Return (x, y) of the center of cell containing provided text 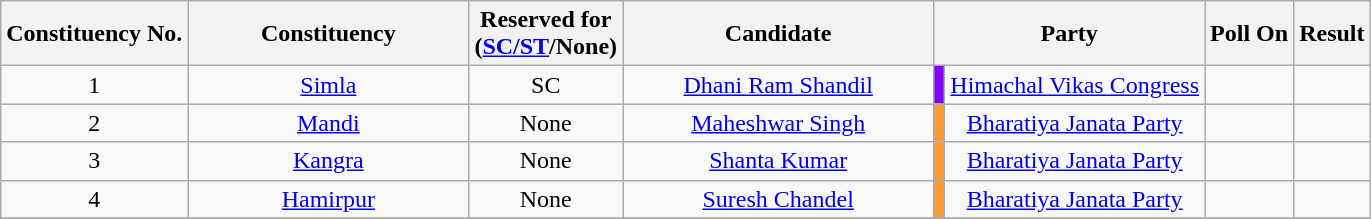
Maheshwar Singh (778, 123)
Result (1332, 34)
Party (1070, 34)
3 (94, 161)
Kangra (328, 161)
1 (94, 85)
Mandi (328, 123)
Shanta Kumar (778, 161)
Constituency (328, 34)
Constituency No. (94, 34)
Suresh Chandel (778, 199)
4 (94, 199)
2 (94, 123)
Dhani Ram Shandil (778, 85)
Reserved for(SC/ST/None) (546, 34)
Hamirpur (328, 199)
Himachal Vikas Congress (1075, 85)
Poll On (1250, 34)
Candidate (778, 34)
Simla (328, 85)
SC (546, 85)
